For the text-containing cell, return its midpoint in (x, y) coordinate format. 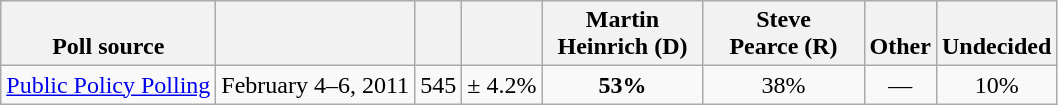
± 4.2% (502, 85)
Public Policy Polling (108, 85)
53% (622, 85)
— (900, 85)
February 4–6, 2011 (316, 85)
Undecided (996, 34)
38% (784, 85)
10% (996, 85)
Other (900, 34)
545 (438, 85)
StevePearce (R) (784, 34)
Poll source (108, 34)
MartinHeinrich (D) (622, 34)
